For the text-containing cell, return its midpoint in (x, y) coordinate format. 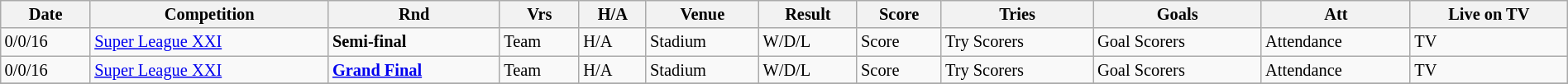
Att (1336, 14)
Result (809, 14)
Venue (702, 14)
Grand Final (414, 70)
Goals (1178, 14)
Semi-final (414, 42)
Live on TV (1489, 14)
Competition (209, 14)
Rnd (414, 14)
Date (46, 14)
Vrs (539, 14)
Tries (1017, 14)
